Locate the cell with the specified text and output its [X, Y] center coordinate. 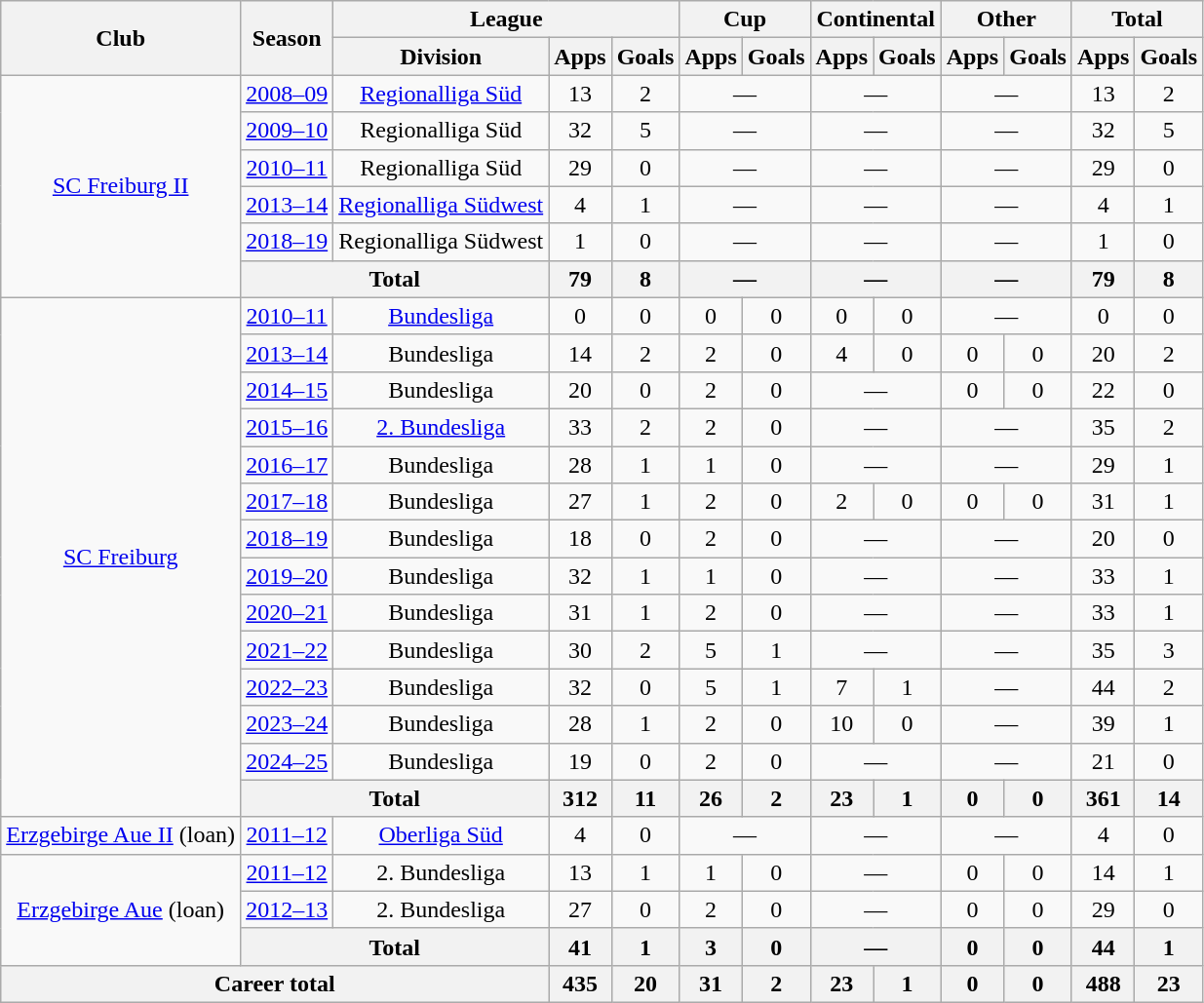
Season [287, 38]
Erzgebirge Aue (loan) [121, 909]
11 [645, 798]
21 [1103, 761]
Career total [275, 984]
2022–23 [287, 687]
19 [580, 761]
2020–21 [287, 613]
2008–09 [287, 94]
Erzgebirge Aue II (loan) [121, 835]
2024–25 [287, 761]
2014–15 [287, 390]
Division [441, 57]
Continental [875, 19]
2017–18 [287, 502]
2023–24 [287, 724]
2009–10 [287, 131]
2016–17 [287, 465]
10 [841, 724]
361 [1103, 798]
League [507, 19]
Club [121, 38]
Cup [745, 19]
26 [711, 798]
22 [1103, 390]
488 [1103, 984]
312 [580, 798]
2019–20 [287, 576]
41 [580, 946]
2012–13 [287, 909]
Oberliga Süd [441, 835]
30 [580, 650]
39 [1103, 724]
18 [580, 539]
SC Freiburg II [121, 186]
2021–22 [287, 650]
SC Freiburg [121, 558]
2015–16 [287, 427]
Other [1006, 19]
7 [841, 687]
435 [580, 984]
